Provide the (x, y) coordinate of the cell's center where the given text is located.  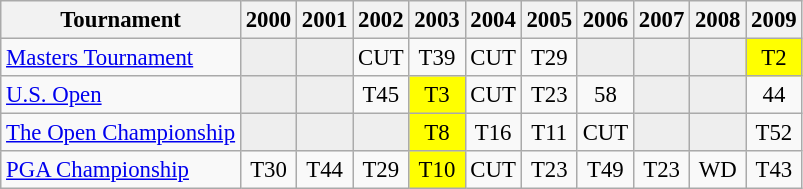
PGA Championship (121, 170)
T44 (325, 170)
T3 (437, 95)
T2 (774, 58)
Tournament (121, 20)
2001 (325, 20)
T49 (605, 170)
2006 (605, 20)
The Open Championship (121, 133)
T11 (549, 133)
T52 (774, 133)
2004 (493, 20)
2007 (661, 20)
T10 (437, 170)
58 (605, 95)
2000 (268, 20)
2003 (437, 20)
2008 (718, 20)
2009 (774, 20)
T45 (381, 95)
Masters Tournament (121, 58)
U.S. Open (121, 95)
44 (774, 95)
2002 (381, 20)
T30 (268, 170)
T39 (437, 58)
T43 (774, 170)
2005 (549, 20)
WD (718, 170)
T16 (493, 133)
T8 (437, 133)
